Return [X, Y] of the center of cell containing provided text 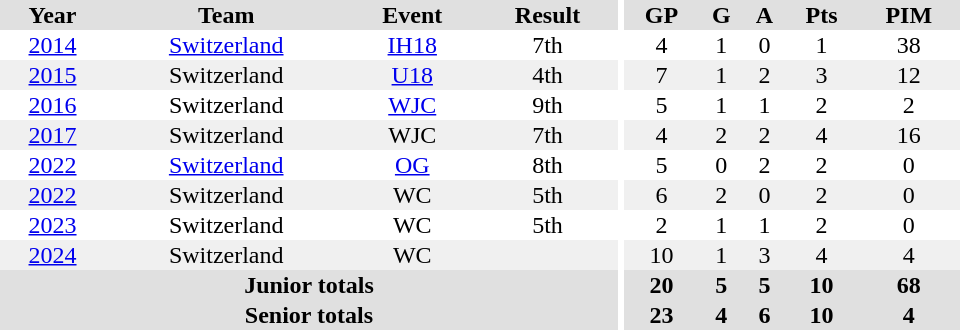
2023 [52, 225]
2016 [52, 105]
20 [662, 285]
Result [548, 15]
IH18 [412, 45]
A [765, 15]
Year [52, 15]
G [722, 15]
OG [412, 165]
8th [548, 165]
4th [548, 75]
2017 [52, 135]
PIM [909, 15]
Team [226, 15]
12 [909, 75]
2024 [52, 255]
2015 [52, 75]
9th [548, 105]
38 [909, 45]
23 [662, 315]
16 [909, 135]
Event [412, 15]
Junior totals [309, 285]
U18 [412, 75]
Senior totals [309, 315]
7 [662, 75]
68 [909, 285]
GP [662, 15]
Pts [821, 15]
2014 [52, 45]
